For the text-containing cell, return its midpoint in (X, Y) coordinate format. 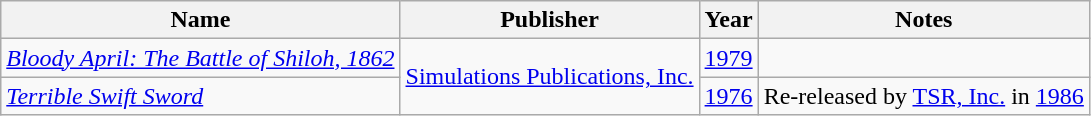
Bloody April: The Battle of Shiloh, 1862 (200, 58)
Publisher (550, 20)
Terrible Swift Sword (200, 96)
Simulations Publications, Inc. (550, 77)
Notes (924, 20)
Year (728, 20)
1976 (728, 96)
Re-released by TSR, Inc. in 1986 (924, 96)
Name (200, 20)
1979 (728, 58)
